Identify which cell holds the provided text, then report its (X, Y) central coordinate. 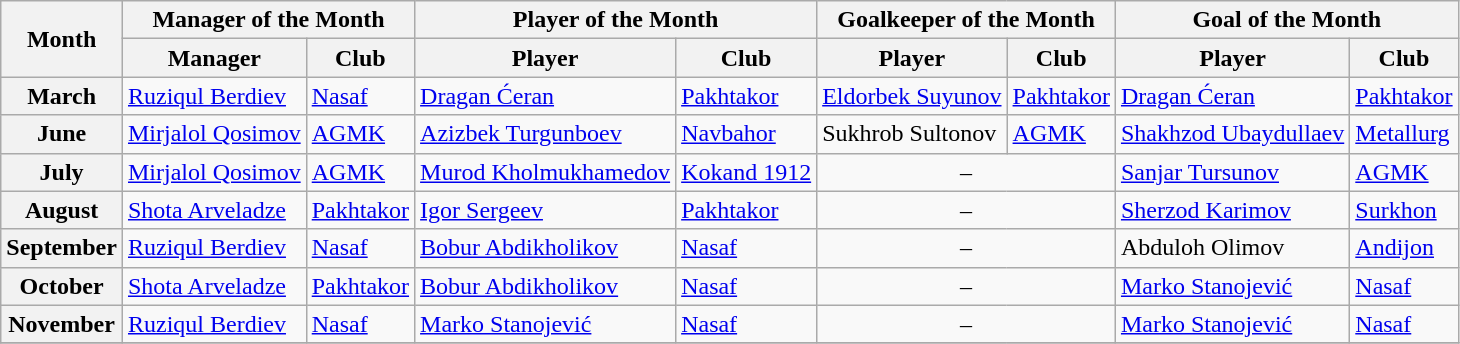
Manager of the Month (268, 20)
August (62, 210)
Andijon (1404, 248)
Player of the Month (616, 20)
Murod Kholmukhamedov (546, 172)
Eldorbek Suyunov (912, 96)
Abduloh Olimov (1232, 248)
Azizbek Turgunboev (546, 134)
Surkhon (1404, 210)
June (62, 134)
Igor Sergeev (546, 210)
November (62, 324)
July (62, 172)
Kokand 1912 (746, 172)
Goalkeeper of the Month (966, 20)
Navbahor (746, 134)
Shakhzod Ubaydullaev (1232, 134)
October (62, 286)
Manager (214, 58)
Sukhrob Sultonov (912, 134)
Sanjar Tursunov (1232, 172)
Month (62, 39)
March (62, 96)
Metallurg (1404, 134)
September (62, 248)
Goal of the Month (1286, 20)
Sherzod Karimov (1232, 210)
